From the cell containing the given text, extract its center point as (x, y) coordinate. 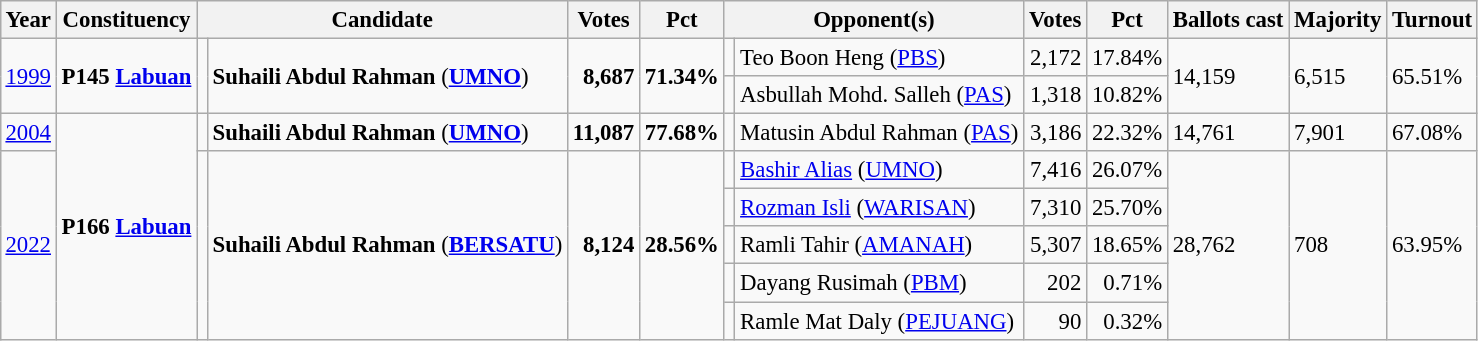
Constituency (126, 20)
Suhaili Abdul Rahman (BERSATU) (387, 245)
Teo Boon Heng (PBS) (880, 57)
2022 (28, 245)
25.70% (1128, 208)
28,762 (1228, 245)
202 (1056, 283)
Majority (1338, 20)
0.32% (1128, 321)
Ramle Mat Daly (PEJUANG) (880, 321)
8,124 (604, 245)
708 (1338, 245)
Rozman Isli (WARISAN) (880, 208)
Ramli Tahir (AMANAH) (880, 245)
0.71% (1128, 283)
5,307 (1056, 245)
P166 Labuan (126, 227)
18.65% (1128, 245)
14,159 (1228, 76)
28.56% (682, 245)
Candidate (382, 20)
Ballots cast (1228, 20)
3,186 (1056, 133)
Matusin Abdul Rahman (PAS) (880, 133)
17.84% (1128, 57)
2,172 (1056, 57)
Asbullah Mohd. Salleh (PAS) (880, 95)
65.51% (1432, 76)
Opponent(s) (874, 20)
26.07% (1128, 170)
67.08% (1432, 133)
1,318 (1056, 95)
6,515 (1338, 76)
1999 (28, 76)
14,761 (1228, 133)
63.95% (1432, 245)
7,901 (1338, 133)
77.68% (682, 133)
Year (28, 20)
Turnout (1432, 20)
2004 (28, 133)
P145 Labuan (126, 76)
71.34% (682, 76)
90 (1056, 321)
7,416 (1056, 170)
Bashir Alias (UMNO) (880, 170)
11,087 (604, 133)
10.82% (1128, 95)
Dayang Rusimah (PBM) (880, 283)
7,310 (1056, 208)
8,687 (604, 76)
22.32% (1128, 133)
